Identify which cell holds the provided text, then report its [x, y] central coordinate. 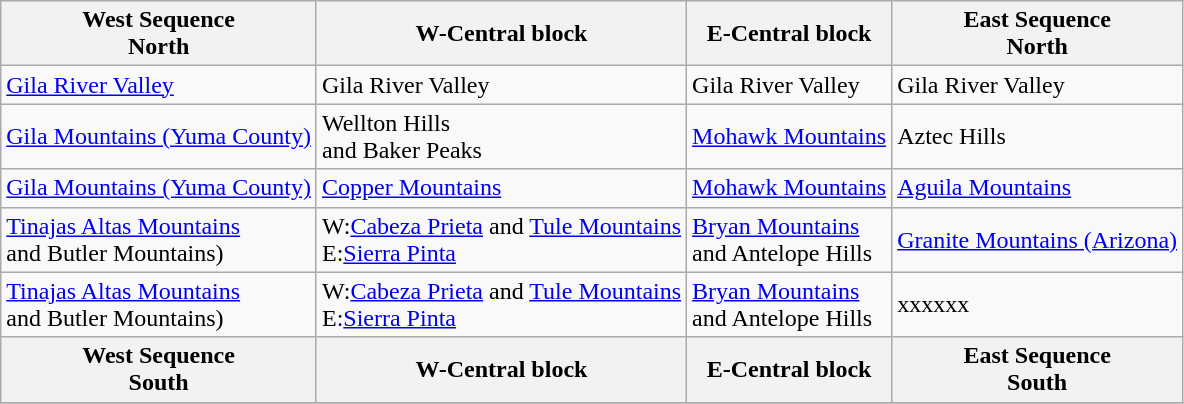
East SequenceSouth [1038, 370]
West SequenceSouth [159, 370]
Aztec Hills [1038, 136]
West SequenceNorth [159, 34]
xxxxxx [1038, 304]
Wellton Hillsand Baker Peaks [501, 136]
Copper Mountains [501, 188]
Granite Mountains (Arizona) [1038, 240]
East SequenceNorth [1038, 34]
Aguila Mountains [1038, 188]
